Detect which cell encompasses the target text, then output its [x, y] center coordinate. 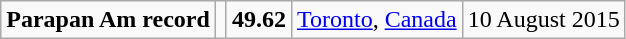
49.62 [258, 20]
Toronto, Canada [376, 20]
Parapan Am record [108, 20]
10 August 2015 [544, 20]
